Find where the given text appears and provide that cell's center as (x, y) coordinate. 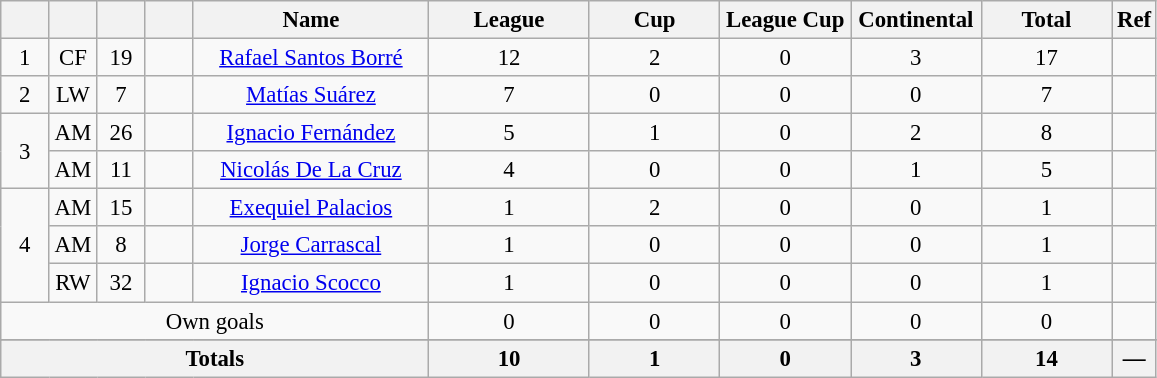
RW (73, 283)
19 (121, 58)
CF (73, 58)
Total (1046, 20)
12 (510, 58)
Rafael Santos Borré (311, 58)
10 (510, 358)
Ignacio Fernández (311, 133)
11 (121, 170)
Exequiel Palacios (311, 208)
Cup (654, 20)
Name (311, 20)
Matías Suárez (311, 95)
Continental (916, 20)
Nicolás De La Cruz (311, 170)
15 (121, 208)
LW (73, 95)
League (510, 20)
17 (1046, 58)
26 (121, 133)
— (1134, 358)
League Cup (786, 20)
32 (121, 283)
Ref (1134, 20)
Ignacio Scocco (311, 283)
Own goals (215, 321)
14 (1046, 358)
Totals (215, 358)
Jorge Carrascal (311, 245)
